Find where the given text appears and provide that cell's center as [x, y] coordinate. 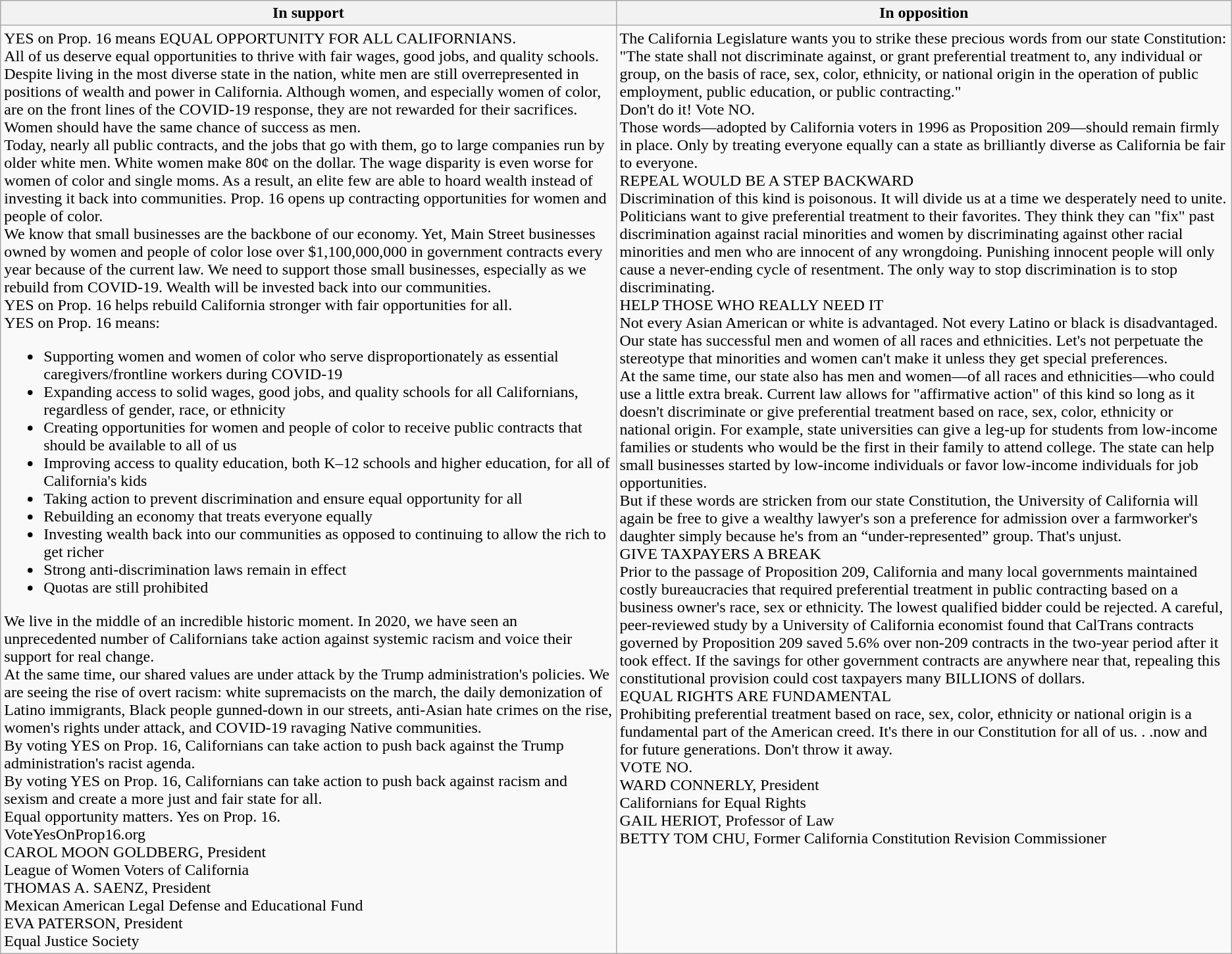
In support [308, 13]
In opposition [924, 13]
